Capture the cell that displays the provided text and extract its [x, y] central coordinate. 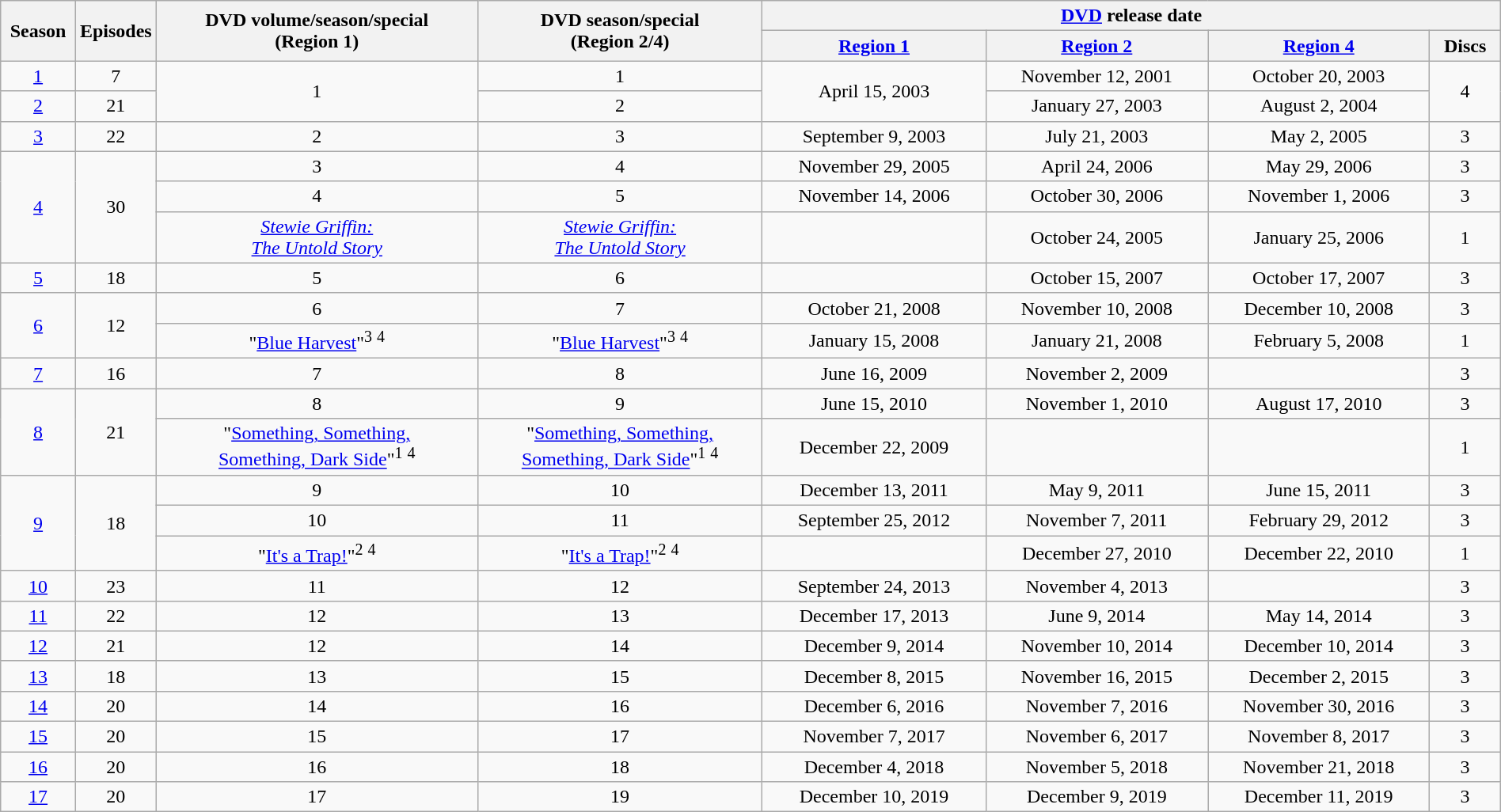
December 2, 2015 [1319, 676]
May 9, 2011 [1096, 491]
September 25, 2012 [874, 521]
November 5, 2018 [1096, 767]
June 15, 2011 [1319, 491]
June 15, 2010 [874, 404]
November 12, 2001 [1096, 76]
November 7, 2016 [1096, 707]
June 9, 2014 [1096, 616]
December 13, 2011 [874, 491]
DVD release date [1131, 16]
DVD volume/season/special(Region 1) [317, 31]
December 8, 2015 [874, 676]
DVD season/special(Region 2/4) [620, 31]
February 29, 2012 [1319, 521]
January 25, 2006 [1319, 237]
23 [116, 586]
May 14, 2014 [1319, 616]
January 15, 2008 [874, 340]
October 30, 2006 [1096, 196]
December 17, 2013 [874, 616]
August 17, 2010 [1319, 404]
April 24, 2006 [1096, 166]
Region 2 [1096, 46]
September 9, 2003 [874, 136]
Region 4 [1319, 46]
November 2, 2009 [1096, 374]
September 24, 2013 [874, 586]
October 17, 2007 [1319, 278]
October 15, 2007 [1096, 278]
December 9, 2019 [1096, 797]
August 2, 2004 [1319, 106]
19 [620, 797]
November 4, 2013 [1096, 586]
November 1, 2010 [1096, 404]
November 7, 2017 [874, 737]
November 14, 2006 [874, 196]
December 4, 2018 [874, 767]
July 21, 2003 [1096, 136]
November 21, 2018 [1319, 767]
Season [38, 31]
December 22, 2009 [874, 447]
May 2, 2005 [1319, 136]
October 24, 2005 [1096, 237]
December 27, 2010 [1096, 554]
November 8, 2017 [1319, 737]
December 10, 2019 [874, 797]
Discs [1465, 46]
Episodes [116, 31]
December 6, 2016 [874, 707]
January 21, 2008 [1096, 340]
May 29, 2006 [1319, 166]
October 21, 2008 [874, 308]
November 1, 2006 [1319, 196]
December 9, 2014 [874, 646]
November 7, 2011 [1096, 521]
October 20, 2003 [1319, 76]
January 27, 2003 [1096, 106]
June 16, 2009 [874, 374]
April 15, 2003 [874, 91]
November 16, 2015 [1096, 676]
December 10, 2014 [1319, 646]
November 6, 2017 [1096, 737]
November 10, 2014 [1096, 646]
February 5, 2008 [1319, 340]
December 11, 2019 [1319, 797]
December 10, 2008 [1319, 308]
November 10, 2008 [1096, 308]
Region 1 [874, 46]
December 22, 2010 [1319, 554]
November 29, 2005 [874, 166]
November 30, 2016 [1319, 707]
30 [116, 207]
